Output the [x, y] coordinate of the center of the cell containing the given text.  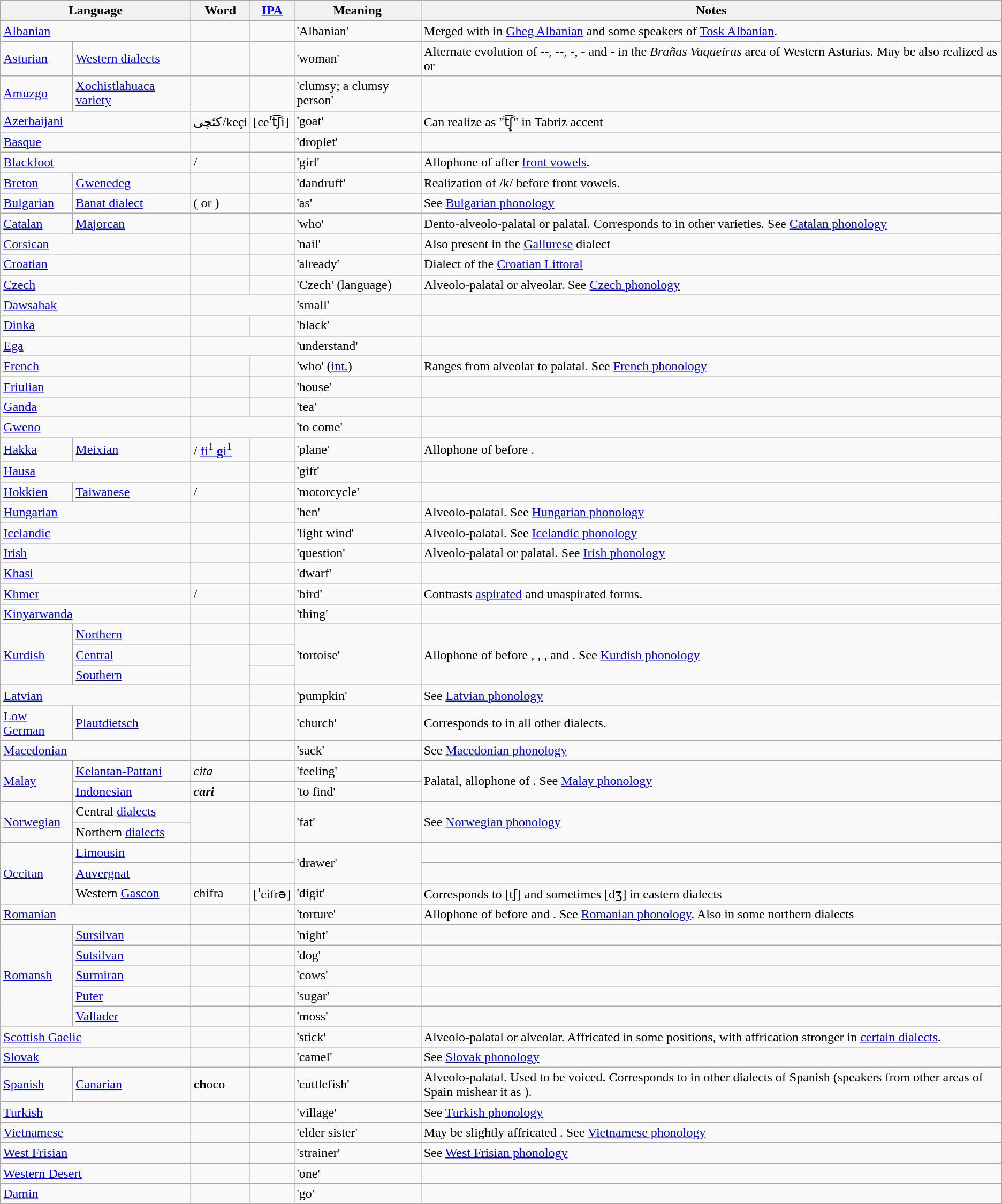
Southern [132, 675]
'who' [358, 224]
Auvergnat [132, 873]
'village' [358, 1112]
'one' [358, 1173]
'motorcycle' [358, 492]
'dog' [358, 955]
Northern dialects [132, 832]
'strainer' [358, 1153]
'dandruff' [358, 183]
Central [132, 655]
Khmer [95, 593]
Corsican [95, 244]
Malay [36, 781]
Dawsahak [95, 305]
Alveolo-palatal. See Icelandic phonology [711, 532]
Indonesian [132, 791]
Bulgarian [36, 203]
cita [221, 771]
See Bulgarian phonology [711, 203]
'camel' [358, 1057]
Icelandic [95, 532]
Norwegian [36, 822]
Alveolo-palatal or alveolar. See Czech phonology [711, 285]
Czech [95, 285]
Dinka [95, 325]
Gweno [95, 427]
choco [221, 1084]
Notes [711, 11]
Alveolo-palatal or palatal. See Irish phonology [711, 553]
'nail' [358, 244]
Alveolo-palatal or alveolar. Affricated in some positions, with affrication stronger in certain dialects. [711, 1037]
Sursilvan [132, 935]
May be slightly affricated . See Vietnamese phonology [711, 1132]
Western dialects [132, 59]
Allophone of before and . See Romanian phonology. Also in some northern dialects [711, 915]
Spanish [36, 1084]
'feeling' [358, 771]
'drawer' [358, 863]
Corresponds to in all other dialects. [711, 723]
French [95, 366]
'black' [358, 325]
Ega [95, 346]
Plautdietsch [132, 723]
Can realize as "t͡ʃ̟" in Tabriz accent [711, 121]
'bird' [358, 593]
'to come' [358, 427]
Friulian [95, 386]
Ganda [95, 407]
Alveolo-palatal. Used to be voiced. Corresponds to in other dialects of Spanish (speakers from other areas of Spain mishear it as ). [711, 1084]
Blackfoot [95, 163]
'sugar' [358, 996]
'Czech' (language) [358, 285]
'thing' [358, 614]
'Albanian' [358, 31]
See Slovak phonology [711, 1057]
Vallader [132, 1016]
'cuttlefish' [358, 1084]
'go' [358, 1194]
Hausa [95, 471]
See West Frisian phonology [711, 1153]
'as' [358, 203]
West Frisian [95, 1153]
Canarian [132, 1084]
Palatal, allophone of . See Malay phonology [711, 781]
[ˈcifrə] [272, 894]
Hakka [36, 449]
'sack' [358, 751]
Banat dialect [132, 203]
Alternate evolution of --, --, -, - and - in the Brañas Vaqueiras area of Western Asturias. May be also realized as or [711, 59]
Xochistlahuaca variety [132, 93]
'droplet' [358, 142]
Majorcan [132, 224]
'question' [358, 553]
Khasi [95, 573]
'tortoise' [358, 655]
'girl' [358, 163]
See Norwegian phonology [711, 822]
Dento-alveolo-palatal or palatal. Corresponds to in other varieties. See Catalan phonology [711, 224]
Puter [132, 996]
'night' [358, 935]
Central dialects [132, 812]
Western Desert [95, 1173]
cari [221, 791]
'fat' [358, 822]
Vietnamese [95, 1132]
Allophone of before . [711, 449]
Allophone of before , , , and . See Kurdish phonology [711, 655]
Kelantan-Pattani [132, 771]
IPA [272, 11]
Irish [95, 553]
'hen' [358, 512]
Northern [132, 635]
'moss' [358, 1016]
'to find' [358, 791]
Meixian [132, 449]
Western Gascon [132, 894]
Taiwanese [132, 492]
'understand' [358, 346]
'small' [358, 305]
Ranges from alveolar to palatal. See French phonology [711, 366]
Basque [95, 142]
Language [95, 11]
See Latvian phonology [711, 696]
Turkish [95, 1112]
Contrasts aspirated and unaspirated forms. [711, 593]
Kinyarwanda [95, 614]
Sutsilvan [132, 955]
Albanian [95, 31]
Breton [36, 183]
Realization of /k/ before front vowels. [711, 183]
Limousin [132, 852]
Catalan [36, 224]
'woman' [358, 59]
[ceˈt͡ʃi] [272, 121]
Occitan [36, 873]
'elder sister' [358, 1132]
'clumsy; a clumsy person' [358, 93]
Alveolo-palatal. See Hungarian phonology [711, 512]
'gift' [358, 471]
Asturian [36, 59]
'church' [358, 723]
Corresponds to [tʃ] and sometimes [dʒ] in eastern dialects [711, 894]
( or ) [221, 203]
Scottish Gaelic [95, 1037]
'goat' [358, 121]
Azerbaijani [95, 121]
Surmiran [132, 976]
'dwarf' [358, 573]
'digit' [358, 894]
Hungarian [95, 512]
Hokkien [36, 492]
'plane' [358, 449]
See Macedonian phonology [711, 751]
Allophone of after front vowels. [711, 163]
Amuzgo [36, 93]
'who' (int.) [358, 366]
کئچی/keçi [221, 121]
'torture' [358, 915]
Low German [36, 723]
Merged with in Gheg Albanian and some speakers of Tosk Albanian. [711, 31]
Macedonian [95, 751]
Croatian [95, 264]
'stick' [358, 1037]
Meaning [358, 11]
Romansh [36, 976]
/ fi1 gi1 [221, 449]
'tea' [358, 407]
See Turkish phonology [711, 1112]
'light wind' [358, 532]
Gwenedeg [132, 183]
'pumpkin' [358, 696]
Damin [95, 1194]
Kurdish [36, 655]
Also present in the Gallurese dialect [711, 244]
'already' [358, 264]
'cows' [358, 976]
Dialect of the Croatian Littoral [711, 264]
chifra [221, 894]
Latvian [95, 696]
Slovak [95, 1057]
Word [221, 11]
Romanian [95, 915]
'house' [358, 386]
